Provide the [X, Y] coordinate of the cell's center where the given text is located.  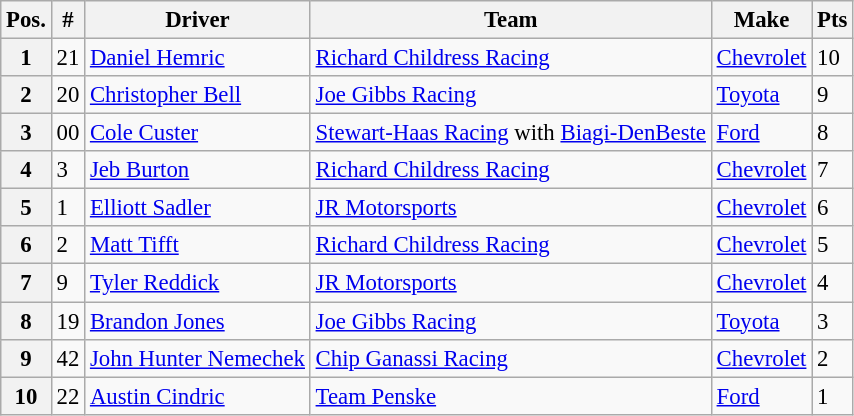
Austin Cindric [198, 396]
Elliott Sadler [198, 208]
John Hunter Nemechek [198, 358]
20 [68, 95]
Make [761, 20]
Brandon Jones [198, 321]
21 [68, 58]
19 [68, 321]
Stewart-Haas Racing with Biagi-DenBeste [510, 133]
00 [68, 133]
Pts [832, 20]
Tyler Reddick [198, 283]
Pos. [26, 20]
22 [68, 396]
Team [510, 20]
# [68, 20]
Matt Tifft [198, 245]
Driver [198, 20]
42 [68, 358]
Jeb Burton [198, 170]
Cole Custer [198, 133]
Chip Ganassi Racing [510, 358]
Team Penske [510, 396]
Daniel Hemric [198, 58]
Christopher Bell [198, 95]
